Pinpoint the cell where the given text exists, returning its (x, y) midpoint coordinate. 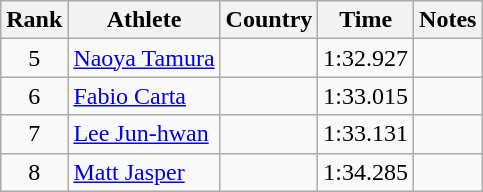
1:33.015 (366, 96)
8 (34, 172)
Country (269, 20)
Naoya Tamura (144, 58)
Notes (448, 20)
1:32.927 (366, 58)
5 (34, 58)
Athlete (144, 20)
Fabio Carta (144, 96)
Rank (34, 20)
Matt Jasper (144, 172)
7 (34, 134)
1:34.285 (366, 172)
6 (34, 96)
Lee Jun-hwan (144, 134)
1:33.131 (366, 134)
Time (366, 20)
